Provide the [X, Y] coordinate of the cell's center where the given text is located.  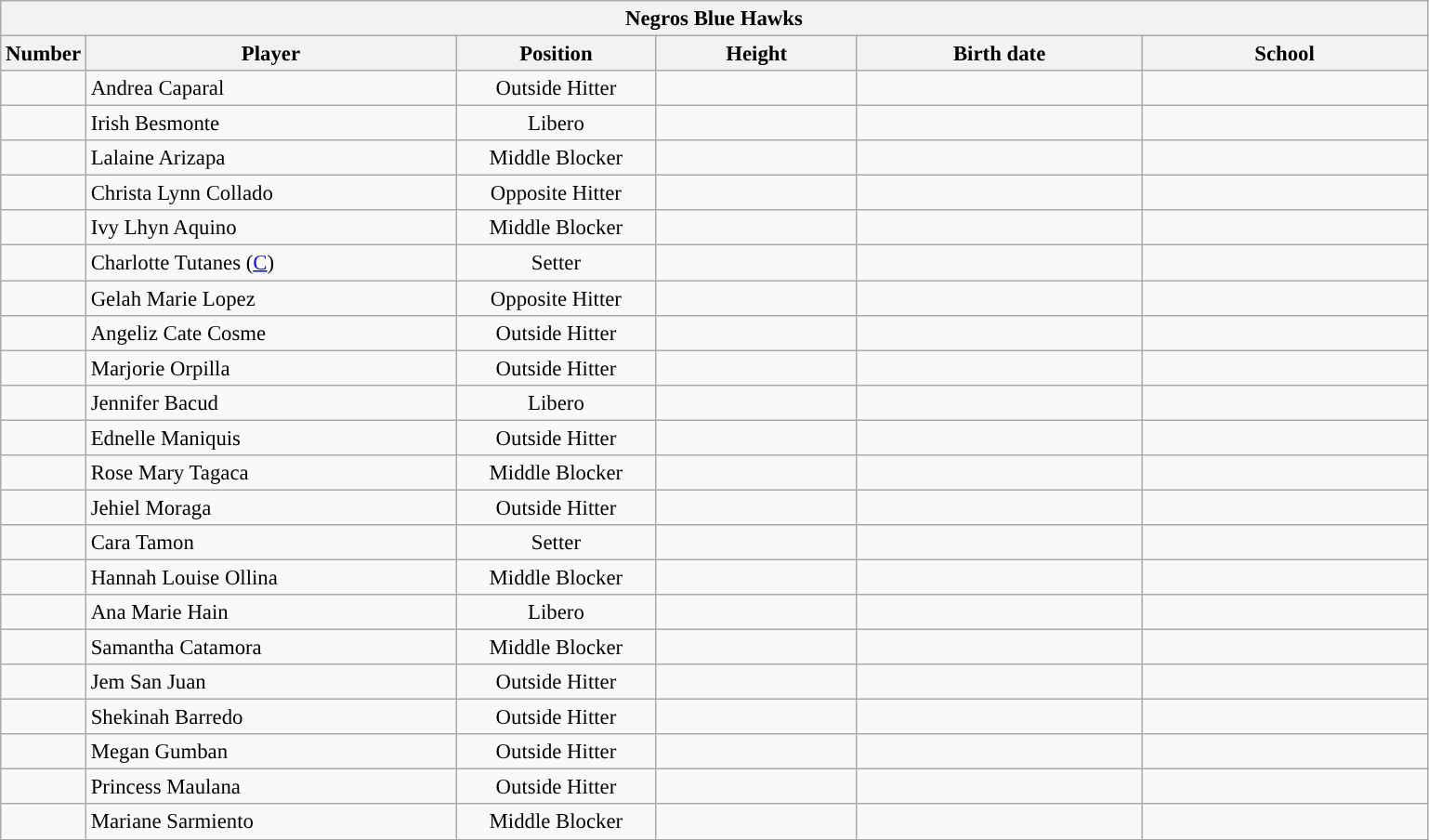
Position [557, 54]
Charlotte Tutanes (C) [270, 263]
Megan Gumban [270, 752]
Cara Tamon [270, 543]
Hannah Louise Ollina [270, 577]
Jehiel Moraga [270, 507]
Andrea Caparal [270, 88]
Height [756, 54]
Christa Lynn Collado [270, 193]
Samantha Catamora [270, 648]
Ednelle Maniquis [270, 438]
Princess Maulana [270, 787]
Mariane Sarmiento [270, 822]
Player [270, 54]
Birth date [1000, 54]
Angeliz Cate Cosme [270, 333]
Marjorie Orpilla [270, 368]
Ana Marie Hain [270, 612]
Number [44, 54]
Gelah Marie Lopez [270, 298]
Jennifer Bacud [270, 402]
School [1284, 54]
Jem San Juan [270, 682]
Ivy Lhyn Aquino [270, 228]
Negros Blue Hawks [714, 19]
Rose Mary Tagaca [270, 473]
Shekinah Barredo [270, 717]
Lalaine Arizapa [270, 158]
Irish Besmonte [270, 124]
